Return (x, y) of the center of cell containing provided text 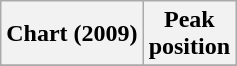
Peakposition (189, 34)
Chart (2009) (72, 34)
